Capture the cell that displays the provided text and extract its [x, y] central coordinate. 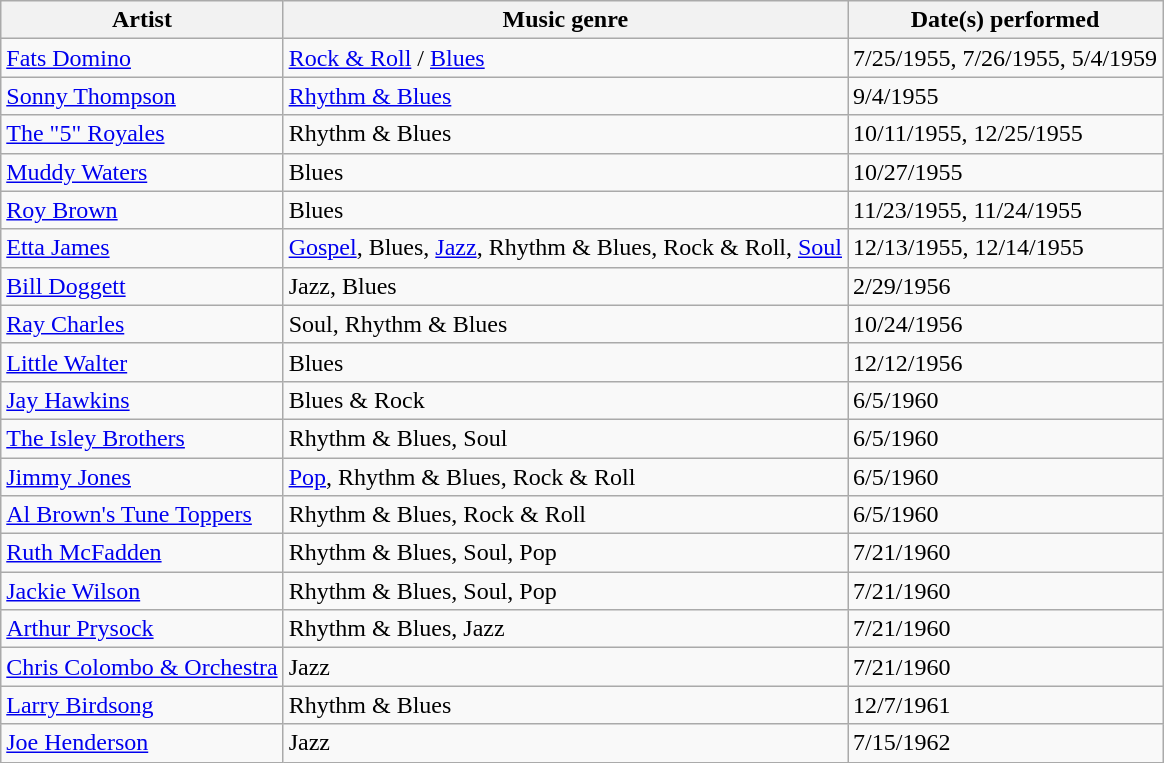
10/24/1956 [1006, 324]
Jay Hawkins [142, 400]
Al Brown's Tune Toppers [142, 515]
Chris Colombo & Orchestra [142, 667]
Blues & Rock [565, 400]
Sonny Thompson [142, 96]
Music genre [565, 20]
The "5" Royales [142, 134]
Roy Brown [142, 210]
Little Walter [142, 362]
12/7/1961 [1006, 705]
Soul, Rhythm & Blues [565, 324]
2/29/1956 [1006, 286]
Pop, Rhythm & Blues, Rock & Roll [565, 477]
Arthur Prysock [142, 629]
Fats Domino [142, 58]
Artist [142, 20]
Larry Birdsong [142, 705]
The Isley Brothers [142, 438]
7/15/1962 [1006, 743]
Jackie Wilson [142, 591]
7/25/1955, 7/26/1955, 5/4/1959 [1006, 58]
Ray Charles [142, 324]
Jazz, Blues [565, 286]
Rhythm & Blues, Jazz [565, 629]
12/12/1956 [1006, 362]
Etta James [142, 248]
10/27/1955 [1006, 172]
Jimmy Jones [142, 477]
Joe Henderson [142, 743]
Ruth McFadden [142, 553]
9/4/1955 [1006, 96]
Muddy Waters [142, 172]
Date(s) performed [1006, 20]
11/23/1955, 11/24/1955 [1006, 210]
10/11/1955, 12/25/1955 [1006, 134]
12/13/1955, 12/14/1955 [1006, 248]
Gospel, Blues, Jazz, Rhythm & Blues, Rock & Roll, Soul [565, 248]
Rhythm & Blues, Soul [565, 438]
Rock & Roll / Blues [565, 58]
Rhythm & Blues, Rock & Roll [565, 515]
Bill Doggett [142, 286]
